Provide the [X, Y] coordinate of the cell's center where the given text is located.  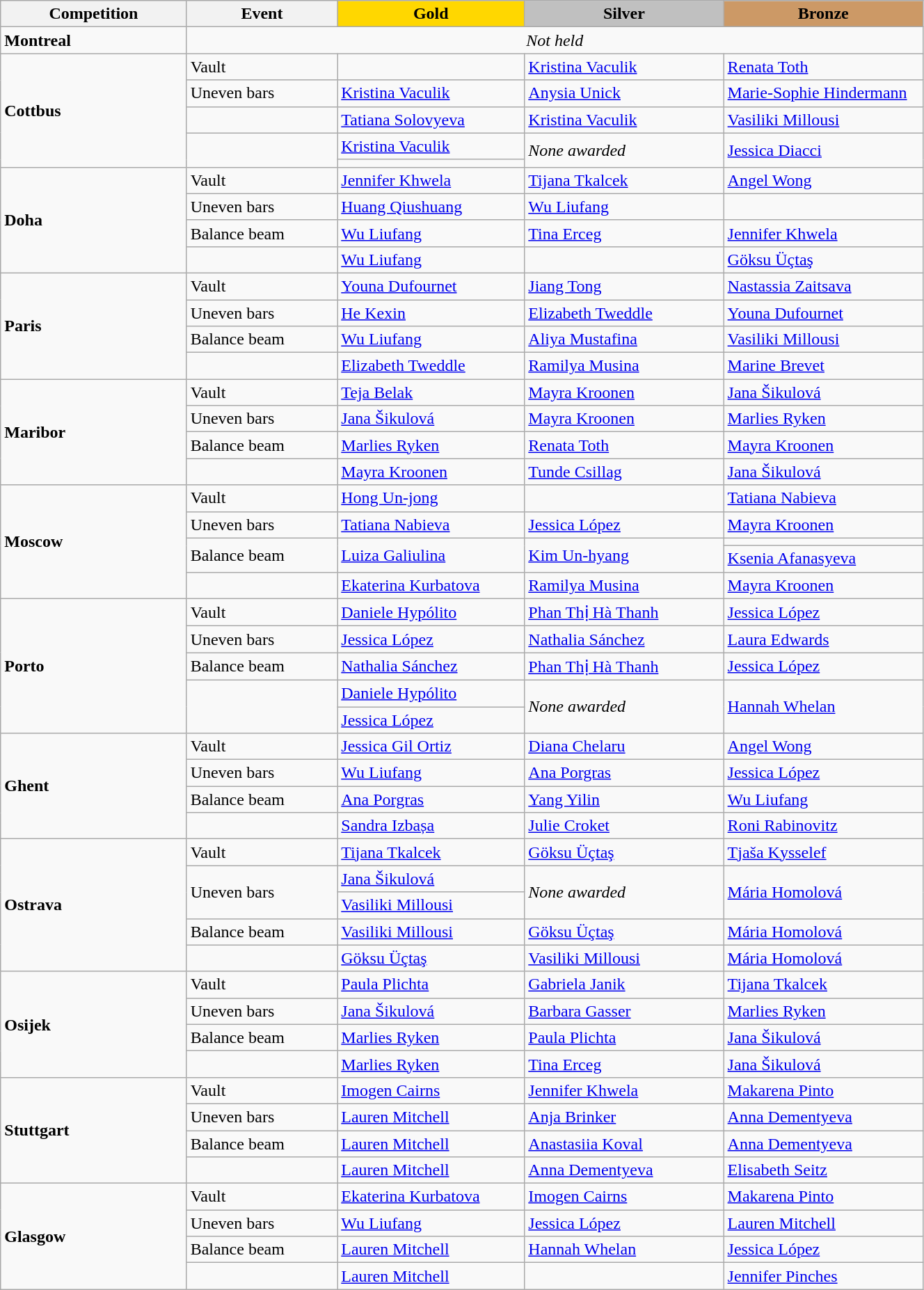
Kim Un-hyang [624, 555]
Silver [624, 14]
Aliya Mustafina [624, 340]
Tatiana Solovyeva [431, 120]
Jessica Gil Ortiz [431, 747]
Jennifer Pinches [823, 1276]
Elisabeth Seitz [823, 1170]
Jiang Tong [624, 286]
Tjaša Kysselef [823, 852]
Roni Rabinovitz [823, 826]
Bronze [823, 14]
Maribor [93, 432]
Gold [431, 14]
Sandra Izbașa [431, 826]
Anja Brinker [624, 1117]
Huang Qiushuang [431, 207]
Doha [93, 220]
Marine Brevet [823, 366]
Osijek [93, 1024]
Not held [555, 40]
Luiza Galiulina [431, 555]
Hong Un-jong [431, 498]
Moscow [93, 541]
Stuttgart [93, 1130]
Laura Edwards [823, 639]
Tunde Csillag [624, 472]
Marie-Sophie Hindermann [823, 93]
Anysia Unick [624, 93]
Ghent [93, 786]
Julie Croket [624, 826]
Nastassia Zaitsava [823, 286]
Event [262, 14]
Competition [93, 14]
Paris [93, 326]
Gabriela Janik [624, 985]
Diana Chelaru [624, 747]
Barbara Gasser [624, 1011]
Anastasiia Koval [624, 1143]
Ksenia Afanasyeva [823, 559]
Teja Belak [431, 392]
Porto [93, 665]
Glasgow [93, 1236]
Jessica Diacci [823, 150]
Ostrava [93, 905]
Yang Yilin [624, 799]
Montreal [93, 40]
He Kexin [431, 312]
Cottbus [93, 110]
